Return (X, Y) of the center of cell containing provided text 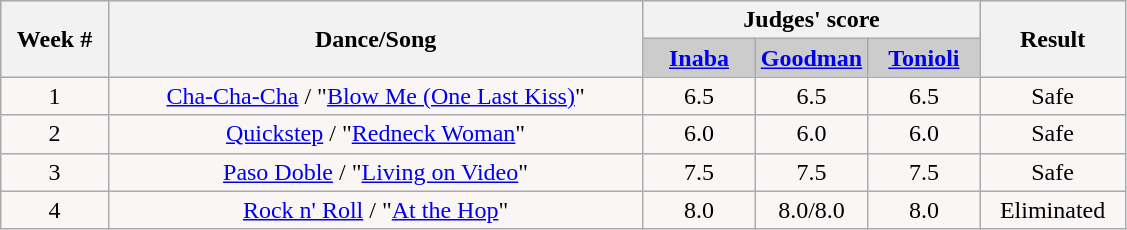
Tonioli (924, 58)
Paso Doble / "Living on Video" (376, 172)
2 (55, 134)
Inaba (699, 58)
Cha-Cha-Cha / "Blow Me (One Last Kiss)" (376, 96)
Quickstep / "Redneck Woman" (376, 134)
Week # (55, 39)
8.0/8.0 (811, 210)
Rock n' Roll / "At the Hop" (376, 210)
4 (55, 210)
3 (55, 172)
Goodman (811, 58)
Dance/Song (376, 39)
1 (55, 96)
Eliminated (1052, 210)
Result (1052, 39)
Judges' score (812, 20)
